Scan for the cell matching the given text and deliver its [x, y] coordinate at center. 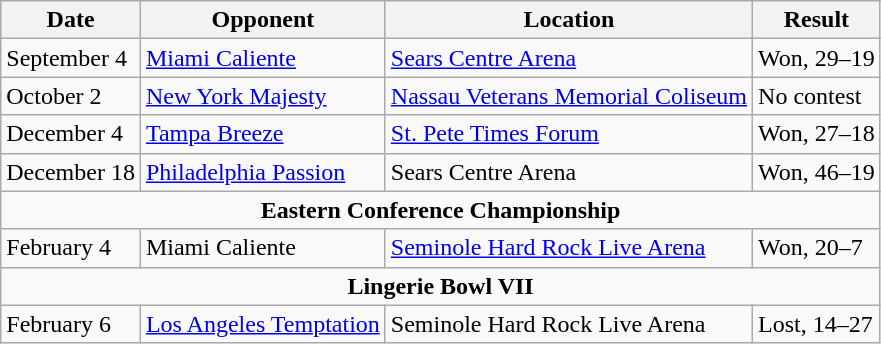
Won, 46–19 [817, 172]
September 4 [71, 58]
Lost, 14–27 [817, 324]
Tampa Breeze [262, 134]
No contest [817, 96]
February 6 [71, 324]
Opponent [262, 20]
St. Pete Times Forum [568, 134]
Lingerie Bowl VII [441, 286]
October 2 [71, 96]
Nassau Veterans Memorial Coliseum [568, 96]
Philadelphia Passion [262, 172]
New York Majesty [262, 96]
December 18 [71, 172]
Won, 29–19 [817, 58]
Location [568, 20]
February 4 [71, 248]
Eastern Conference Championship [441, 210]
December 4 [71, 134]
Won, 20–7 [817, 248]
Result [817, 20]
Won, 27–18 [817, 134]
Date [71, 20]
Los Angeles Temptation [262, 324]
